Capture the cell that displays the provided text and extract its [x, y] central coordinate. 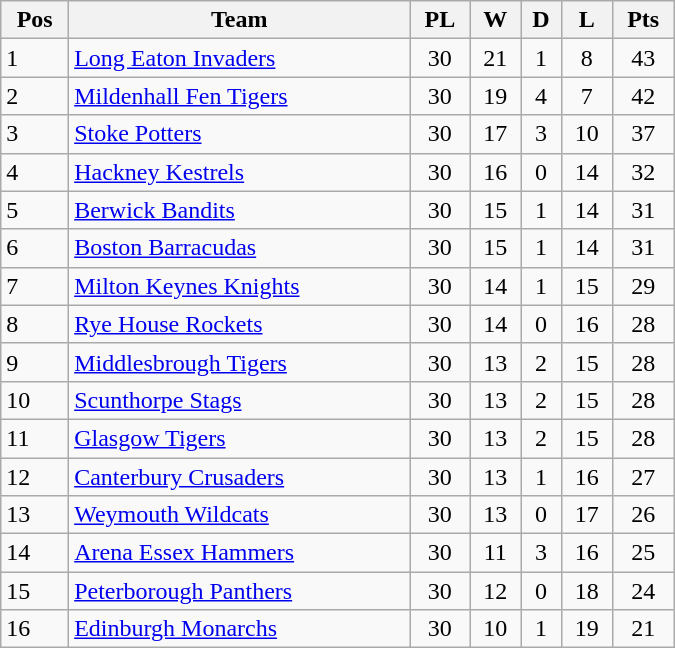
26 [643, 515]
Scunthorpe Stags [240, 400]
Long Eaton Invaders [240, 58]
Peterborough Panthers [240, 591]
42 [643, 96]
Hackney Kestrels [240, 172]
43 [643, 58]
Pts [643, 20]
Middlesbrough Tigers [240, 362]
W [496, 20]
Mildenhall Fen Tigers [240, 96]
27 [643, 477]
Arena Essex Hammers [240, 553]
24 [643, 591]
Edinburgh Monarchs [240, 629]
25 [643, 553]
6 [35, 248]
Pos [35, 20]
9 [35, 362]
Team [240, 20]
Canterbury Crusaders [240, 477]
Weymouth Wildcats [240, 515]
Berwick Bandits [240, 210]
Milton Keynes Knights [240, 286]
Glasgow Tigers [240, 438]
37 [643, 134]
PL [440, 20]
29 [643, 286]
Stoke Potters [240, 134]
18 [586, 591]
D [540, 20]
5 [35, 210]
Boston Barracudas [240, 248]
Rye House Rockets [240, 324]
L [586, 20]
32 [643, 172]
